Output the (X, Y) coordinate of the center of the cell containing the given text.  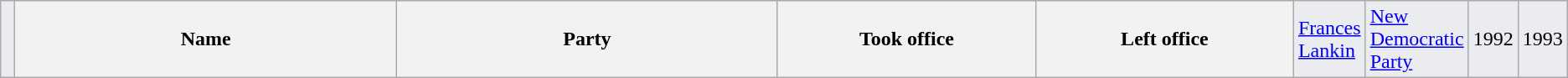
Frances Lankin (1329, 39)
Party (586, 39)
Name (206, 39)
1993 (1543, 39)
1992 (1493, 39)
Took office (906, 39)
Left office (1164, 39)
New Democratic Party (1417, 39)
